Pinpoint the cell where the given text exists, returning its [x, y] midpoint coordinate. 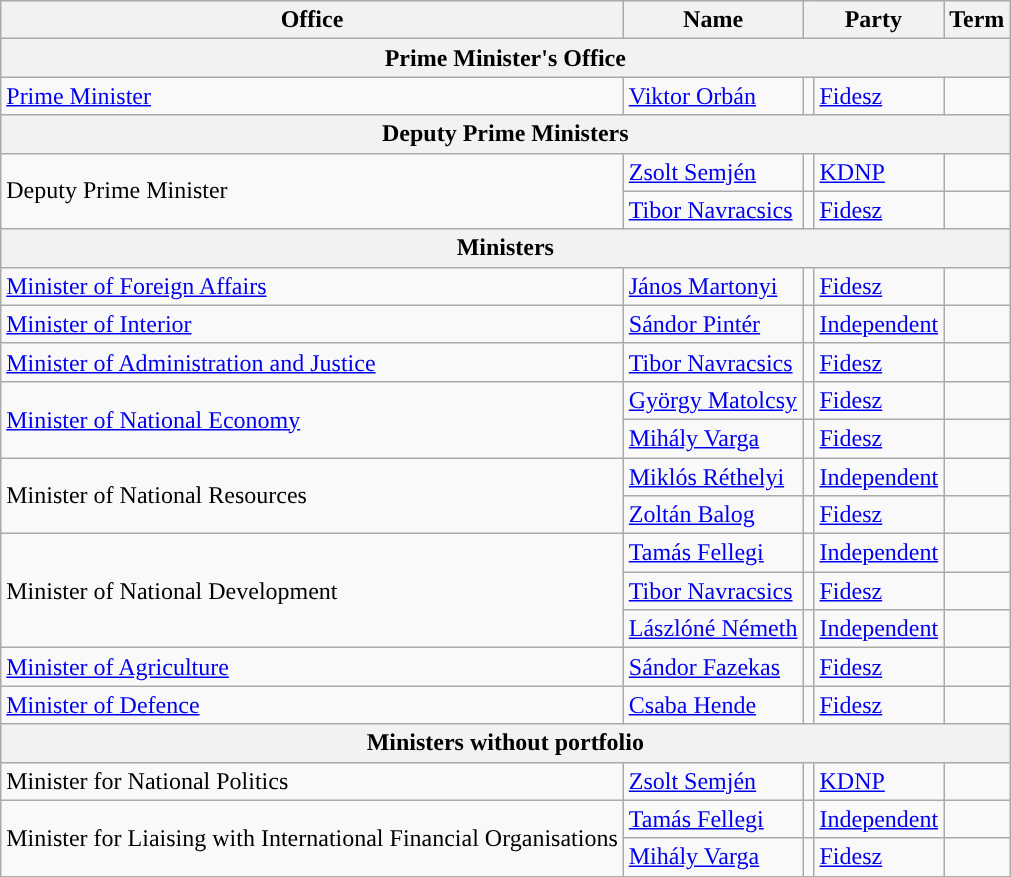
Minister for Liaising with International Financial Organisations [312, 838]
Csaba Hende [713, 705]
Zoltán Balog [713, 515]
György Matolcsy [713, 400]
Office [312, 20]
Minister of Defence [312, 705]
Minister of National Resources [312, 496]
Deputy Prime Ministers [506, 134]
Minister of Foreign Affairs [312, 286]
Sándor Fazekas [713, 667]
Minister of Agriculture [312, 667]
Viktor Orbán [713, 96]
Party [874, 20]
Ministers without portfolio [506, 743]
Miklós Réthelyi [713, 477]
Lászlóné Németh [713, 629]
Ministers [506, 248]
Name [713, 20]
Minister for National Politics [312, 781]
Minister of National Development [312, 591]
Minister of Administration and Justice [312, 362]
Prime Minister's Office [506, 58]
Minister of National Economy [312, 419]
János Martonyi [713, 286]
Prime Minister [312, 96]
Minister of Interior [312, 324]
Term [977, 20]
Deputy Prime Minister [312, 191]
Sándor Pintér [713, 324]
